Locate the cell with the specified text and output its (X, Y) center coordinate. 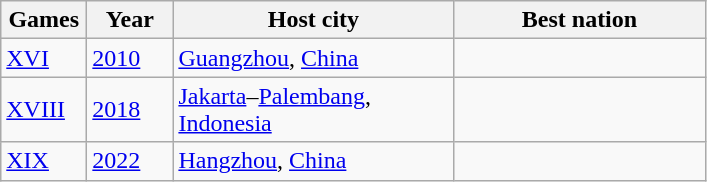
Host city (314, 20)
Best nation (580, 20)
XVIII (44, 110)
XIX (44, 161)
2022 (130, 161)
Games (44, 20)
Year (130, 20)
Hangzhou, China (314, 161)
Jakarta–Palembang, Indonesia (314, 110)
Guangzhou, China (314, 58)
XVI (44, 58)
2010 (130, 58)
2018 (130, 110)
